Extract the [X, Y] coordinate from the center of the cell holding the provided text.  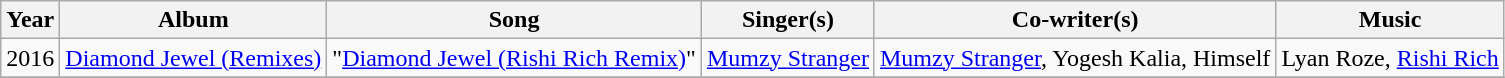
Music [1390, 20]
Song [514, 20]
2016 [30, 58]
Singer(s) [788, 20]
Mumzy Stranger, Yogesh Kalia, Himself [1074, 58]
Diamond Jewel (Remixes) [194, 58]
"Diamond Jewel (Rishi Rich Remix)" [514, 58]
Co-writer(s) [1074, 20]
Album [194, 20]
Lyan Roze, Rishi Rich [1390, 58]
Year [30, 20]
Mumzy Stranger [788, 58]
